Extract the (x, y) coordinate from the center of the cell holding the provided text.  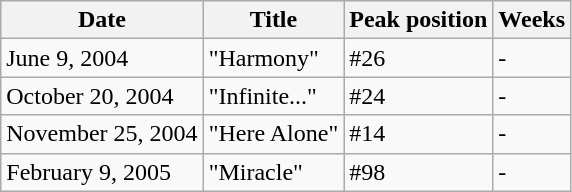
October 20, 2004 (102, 96)
February 9, 2005 (102, 172)
November 25, 2004 (102, 134)
June 9, 2004 (102, 58)
"Miracle" (274, 172)
#14 (418, 134)
#26 (418, 58)
"Here Alone" (274, 134)
Weeks (532, 20)
#24 (418, 96)
Peak position (418, 20)
Date (102, 20)
"Infinite..." (274, 96)
#98 (418, 172)
"Harmony" (274, 58)
Title (274, 20)
